Pinpoint the cell where the given text exists, returning its [x, y] midpoint coordinate. 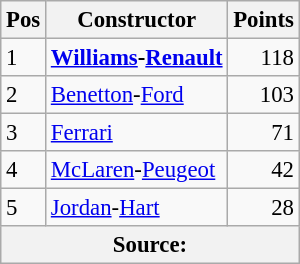
Constructor [137, 20]
Williams-Renault [137, 58]
Source: [150, 245]
3 [24, 133]
Ferrari [137, 133]
4 [24, 170]
Benetton-Ford [137, 95]
28 [264, 208]
103 [264, 95]
71 [264, 133]
42 [264, 170]
118 [264, 58]
2 [24, 95]
Points [264, 20]
5 [24, 208]
1 [24, 58]
Jordan-Hart [137, 208]
McLaren-Peugeot [137, 170]
Pos [24, 20]
